Extract the [x, y] coordinate from the center of the cell holding the provided text.  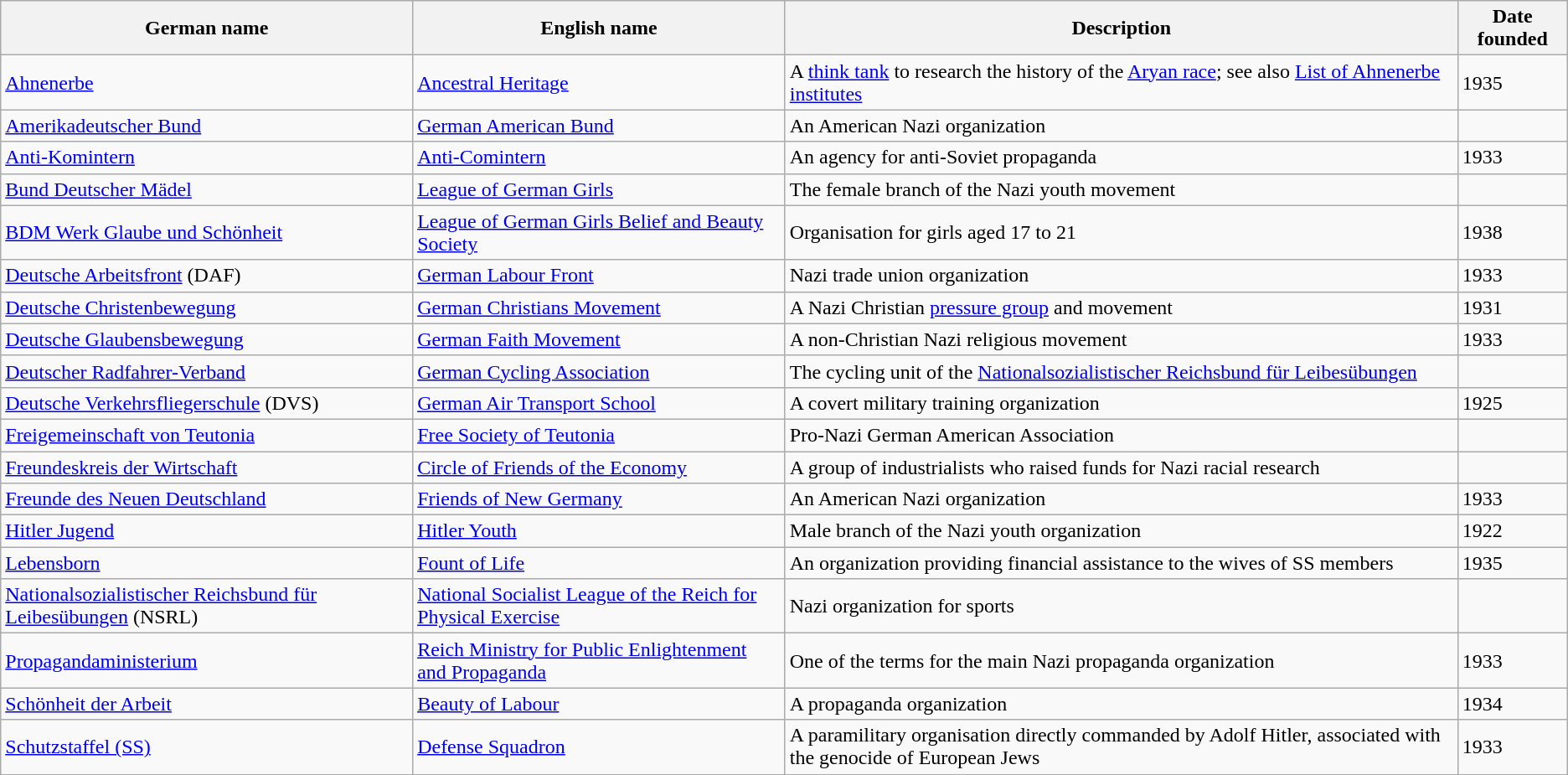
1938 [1513, 233]
Beauty of Labour [600, 704]
The female branch of the Nazi youth movement [1121, 189]
Nazi trade union organization [1121, 276]
Hitler Youth [600, 531]
German name [207, 28]
Male branch of the Nazi youth organization [1121, 531]
Date founded [1513, 28]
Pro-Nazi German American Association [1121, 435]
Organisation for girls aged 17 to 21 [1121, 233]
Bund Deutscher Mädel [207, 189]
German Cycling Association [600, 371]
Freundeskreis der Wirtschaft [207, 467]
Anti-Comintern [600, 158]
Schönheit der Arbeit [207, 704]
Ahnenerbe [207, 82]
Freigemeinschaft von Teutonia [207, 435]
Schutzstaffel (SS) [207, 747]
Reich Ministry for Public Enlightenment and Propaganda [600, 660]
A group of industrialists who raised funds for Nazi racial research [1121, 467]
Anti-Komintern [207, 158]
The cycling unit of the Nationalsozialistischer Reichsbund für Leibesübungen [1121, 371]
Deutsche Christenbewegung [207, 307]
Description [1121, 28]
Friends of New Germany [600, 499]
A non-Christian Nazi religious movement [1121, 339]
A Nazi Christian pressure group and movement [1121, 307]
League of German Girls Belief and Beauty Society [600, 233]
Lebensborn [207, 563]
An agency for anti-Soviet propaganda [1121, 158]
1934 [1513, 704]
1931 [1513, 307]
A think tank to research the history of the Aryan race; see also List of Ahnenerbe institutes [1121, 82]
Hitler Jugend [207, 531]
Defense Squadron [600, 747]
Deutsche Arbeitsfront (DAF) [207, 276]
One of the terms for the main Nazi propaganda organization [1121, 660]
League of German Girls [600, 189]
Fount of Life [600, 563]
1922 [1513, 531]
Amerikadeutscher Bund [207, 126]
Nazi organization for sports [1121, 607]
Free Society of Teutonia [600, 435]
German Air Transport School [600, 403]
Propagandaministerium [207, 660]
English name [600, 28]
Deutscher Radfahrer-Verband [207, 371]
National Socialist League of the Reich for Physical Exercise [600, 607]
Deutsche Verkehrsfliegerschule (DVS) [207, 403]
Nationalsozialistischer Reichsbund für Leibesübungen (NSRL) [207, 607]
Deutsche Glaubensbewegung [207, 339]
Ancestral Heritage [600, 82]
German Christians Movement [600, 307]
German Labour Front [600, 276]
1925 [1513, 403]
A covert military training organization [1121, 403]
Freunde des Neuen Deutschland [207, 499]
Circle of Friends of the Economy [600, 467]
A paramilitary organisation directly commanded by Adolf Hitler, associated with the genocide of European Jews [1121, 747]
German American Bund [600, 126]
BDM Werk Glaube und Schönheit [207, 233]
A propaganda organization [1121, 704]
An organization providing financial assistance to the wives of SS members [1121, 563]
German Faith Movement [600, 339]
